Determine the (X, Y) coordinate at the center of the cell enclosing the given text.  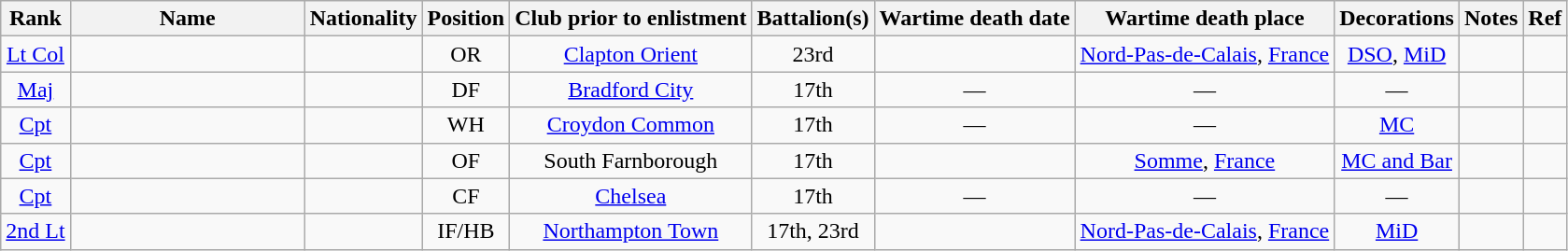
17th, 23rd (812, 231)
Name (187, 19)
Northampton Town (631, 231)
WH (466, 125)
IF/HB (466, 231)
Clapton Orient (631, 54)
South Farnborough (631, 160)
Club prior to enlistment (631, 19)
Rank (35, 19)
Lt Col (35, 54)
Ref (1545, 19)
Wartime death date (975, 19)
Decorations (1397, 19)
DF (466, 90)
CF (466, 196)
MiD (1397, 231)
Bradford City (631, 90)
Croydon Common (631, 125)
Notes (1490, 19)
OF (466, 160)
MC (1397, 125)
Maj (35, 90)
OR (466, 54)
DSO, MiD (1397, 54)
Position (466, 19)
Chelsea (631, 196)
Somme, France (1205, 160)
2nd Lt (35, 231)
Wartime death place (1205, 19)
Battalion(s) (812, 19)
MC and Bar (1397, 160)
Nationality (363, 19)
23rd (812, 54)
